Extract the [X, Y] coordinate from the center of the cell holding the provided text.  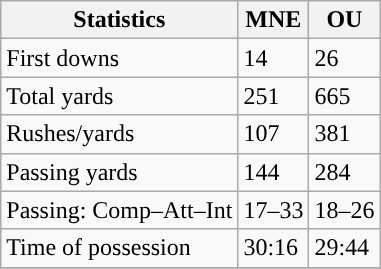
Total yards [120, 96]
30:16 [274, 248]
First downs [120, 58]
665 [344, 96]
26 [344, 58]
17–33 [274, 210]
Passing: Comp–Att–Int [120, 210]
284 [344, 172]
14 [274, 58]
251 [274, 96]
Time of possession [120, 248]
Passing yards [120, 172]
OU [344, 20]
381 [344, 134]
29:44 [344, 248]
144 [274, 172]
Statistics [120, 20]
18–26 [344, 210]
MNE [274, 20]
107 [274, 134]
Rushes/yards [120, 134]
